Search for the cell housing the specified text and yield its [x, y] center coordinate. 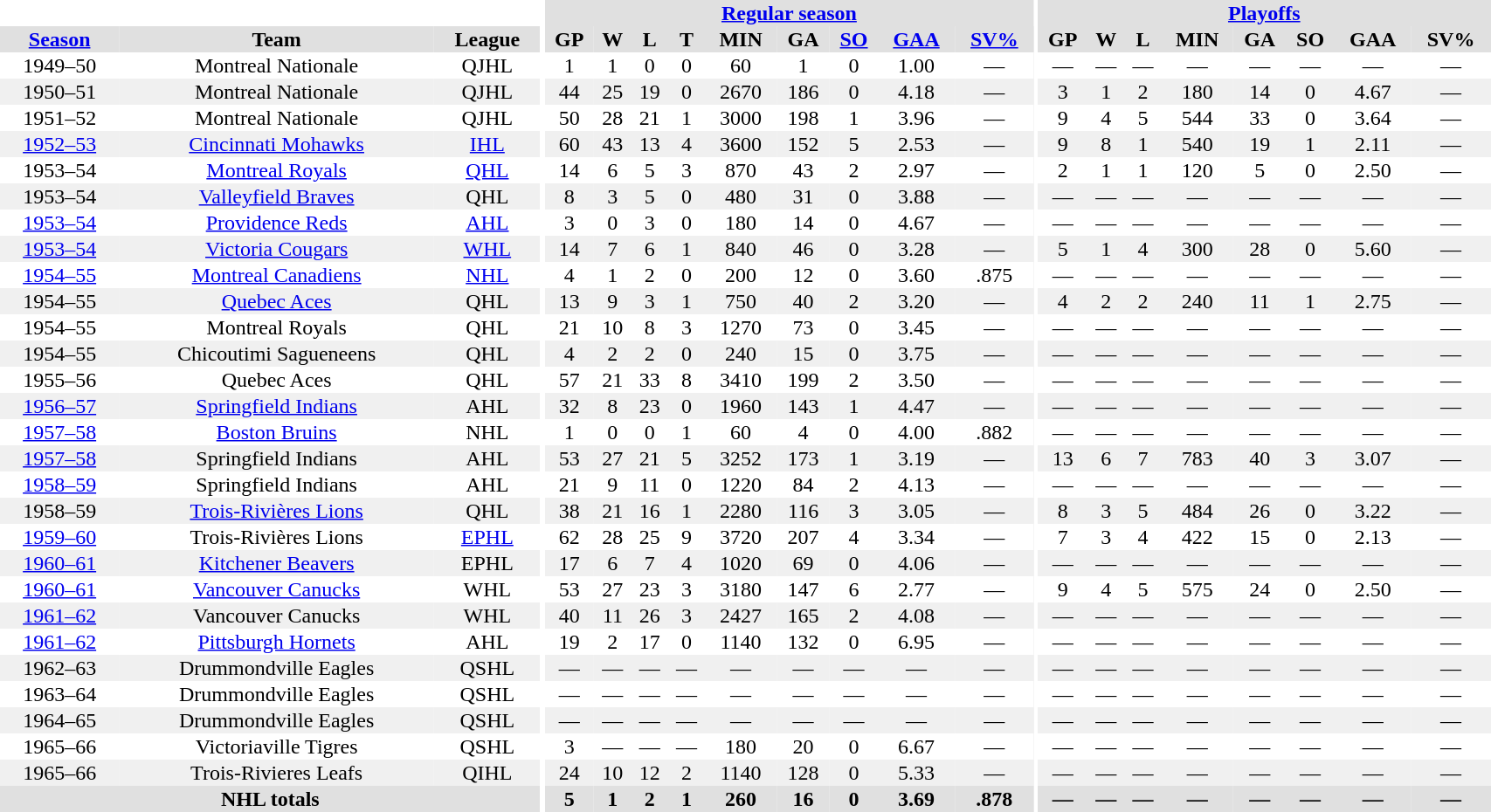
2.13 [1373, 537]
Cincinnati Mohawks [276, 144]
32 [569, 406]
5.60 [1373, 249]
870 [741, 170]
544 [1198, 118]
57 [569, 380]
1951–52 [59, 118]
5.33 [916, 773]
3.60 [916, 275]
NHL totals [271, 799]
3.50 [916, 380]
540 [1198, 144]
260 [741, 799]
750 [741, 301]
128 [804, 773]
186 [804, 92]
1952–53 [59, 144]
4.00 [916, 432]
.882 [994, 432]
1950–51 [59, 92]
199 [804, 380]
3.19 [916, 458]
575 [1198, 589]
3720 [741, 537]
1959–60 [59, 537]
31 [804, 196]
3.28 [916, 249]
152 [804, 144]
T [687, 39]
1964–65 [59, 720]
.875 [994, 275]
3.96 [916, 118]
20 [804, 747]
3410 [741, 380]
Boston Bruins [276, 432]
.878 [994, 799]
1960 [741, 406]
3600 [741, 144]
3.88 [916, 196]
QIHL [487, 773]
Montreal Canadiens [276, 275]
69 [804, 563]
1956–57 [59, 406]
484 [1198, 511]
2.75 [1373, 301]
4.06 [916, 563]
League [487, 39]
3.45 [916, 327]
62 [569, 537]
Season [59, 39]
300 [1198, 249]
Pittsburgh Hornets [276, 642]
3000 [741, 118]
2.11 [1373, 144]
6.67 [916, 747]
Valleyfield Braves [276, 196]
173 [804, 458]
200 [741, 275]
Victoriaville Tigres [276, 747]
Chicoutimi Sagueneens [276, 354]
84 [804, 485]
1962–63 [59, 668]
Trois-Rivieres Leafs [276, 773]
116 [804, 511]
Playoffs [1264, 13]
4.18 [916, 92]
IHL [487, 144]
2.53 [916, 144]
3.22 [1373, 511]
2.97 [916, 170]
132 [804, 642]
1020 [741, 563]
3.64 [1373, 118]
198 [804, 118]
1963–64 [59, 694]
2427 [741, 616]
Team [276, 39]
3.34 [916, 537]
783 [1198, 458]
147 [804, 589]
2280 [741, 511]
38 [569, 511]
6.95 [916, 642]
3252 [741, 458]
Victoria Cougars [276, 249]
480 [741, 196]
422 [1198, 537]
840 [741, 249]
44 [569, 92]
1.00 [916, 65]
2.77 [916, 589]
4.13 [916, 485]
120 [1198, 170]
46 [804, 249]
3.20 [916, 301]
1220 [741, 485]
3.69 [916, 799]
Regular season [789, 13]
207 [804, 537]
3180 [741, 589]
3.75 [916, 354]
3.07 [1373, 458]
4.08 [916, 616]
1955–56 [59, 380]
4.47 [916, 406]
Kitchener Beavers [276, 563]
Providence Reds [276, 223]
50 [569, 118]
143 [804, 406]
1270 [741, 327]
1949–50 [59, 65]
73 [804, 327]
3.05 [916, 511]
2670 [741, 92]
165 [804, 616]
